Pinpoint the cell where the given text exists, returning its [X, Y] midpoint coordinate. 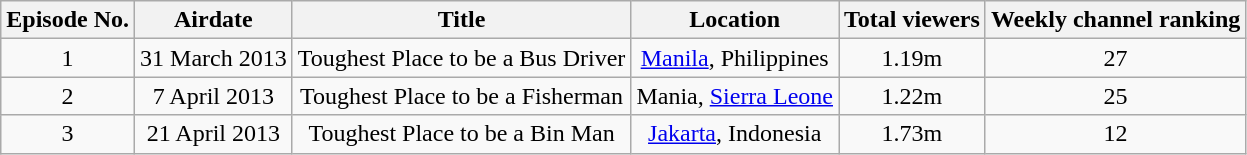
1.73m [912, 134]
Weekly channel ranking [1115, 20]
21 April 2013 [214, 134]
Location [735, 20]
Total viewers [912, 20]
31 March 2013 [214, 58]
7 April 2013 [214, 96]
Mania, Sierra Leone [735, 96]
3 [68, 134]
25 [1115, 96]
1.19m [912, 58]
Episode No. [68, 20]
1 [68, 58]
Toughest Place to be a Bus Driver [462, 58]
1.22m [912, 96]
Manila, Philippines [735, 58]
Airdate [214, 20]
Title [462, 20]
Jakarta, Indonesia [735, 134]
2 [68, 96]
Toughest Place to be a Fisherman [462, 96]
27 [1115, 58]
Toughest Place to be a Bin Man [462, 134]
12 [1115, 134]
